Output the (x, y) coordinate of the center of the cell containing the given text.  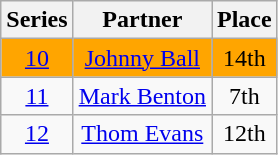
12th (245, 134)
Thom Evans (142, 134)
14th (245, 58)
12 (37, 134)
Partner (142, 20)
Johnny Ball (142, 58)
11 (37, 96)
Series (37, 20)
7th (245, 96)
Mark Benton (142, 96)
10 (37, 58)
Place (245, 20)
